Pinpoint the cell where the given text exists, returning its [X, Y] midpoint coordinate. 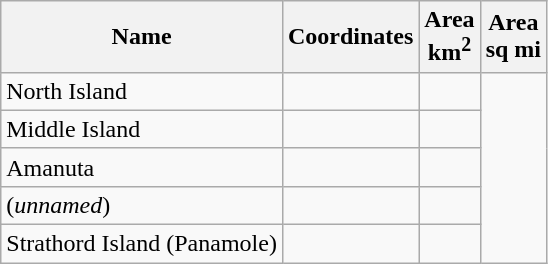
Name [142, 37]
Coordinates [350, 37]
Strathord Island (Panamole) [142, 244]
Areakm2 [450, 37]
Areasq mi [513, 37]
North Island [142, 91]
Amanuta [142, 167]
Middle Island [142, 129]
(unnamed) [142, 205]
